Locate the cell with the specified text and output its (x, y) center coordinate. 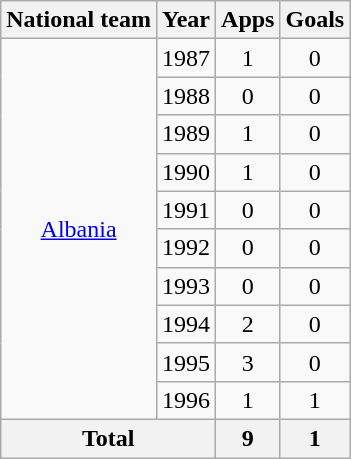
Apps (248, 20)
1991 (186, 210)
9 (248, 438)
1996 (186, 400)
Goals (315, 20)
1987 (186, 58)
1993 (186, 286)
1992 (186, 248)
1995 (186, 362)
Year (186, 20)
3 (248, 362)
1994 (186, 324)
Total (108, 438)
1988 (186, 96)
National team (79, 20)
2 (248, 324)
1989 (186, 134)
1990 (186, 172)
Albania (79, 230)
